Extract the [X, Y] coordinate from the center of the cell holding the provided text.  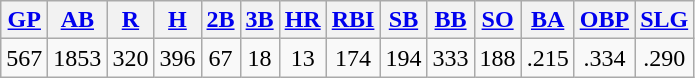
AB [78, 20]
BA [548, 20]
18 [260, 58]
3B [260, 20]
.334 [604, 58]
GP [24, 20]
13 [302, 58]
SO [498, 20]
SB [404, 20]
67 [220, 58]
333 [450, 58]
RBI [353, 20]
194 [404, 58]
HR [302, 20]
320 [130, 58]
H [178, 20]
OBP [604, 20]
.215 [548, 58]
567 [24, 58]
174 [353, 58]
188 [498, 58]
.290 [664, 58]
SLG [664, 20]
R [130, 20]
BB [450, 20]
1853 [78, 58]
396 [178, 58]
2B [220, 20]
